Return (X, Y) of the center of cell containing provided text 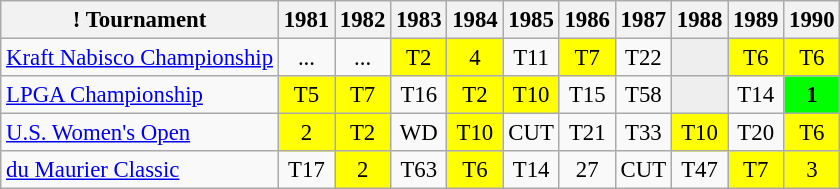
T58 (643, 95)
T33 (643, 133)
1985 (531, 20)
U.S. Women's Open (140, 133)
T21 (587, 133)
T22 (643, 58)
T47 (699, 170)
1987 (643, 20)
1986 (587, 20)
T5 (306, 95)
1982 (363, 20)
WD (419, 133)
T63 (419, 170)
! Tournament (140, 20)
1983 (419, 20)
1990 (812, 20)
4 (475, 58)
T20 (756, 133)
1984 (475, 20)
27 (587, 170)
1 (812, 95)
T17 (306, 170)
Kraft Nabisco Championship (140, 58)
1981 (306, 20)
du Maurier Classic (140, 170)
1988 (699, 20)
3 (812, 170)
T15 (587, 95)
T11 (531, 58)
1989 (756, 20)
T16 (419, 95)
LPGA Championship (140, 95)
